Capture the cell that displays the provided text and extract its (x, y) central coordinate. 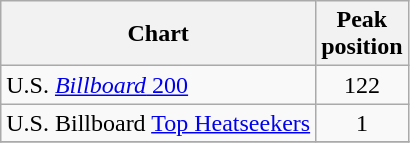
U.S. Billboard 200 (158, 85)
1 (362, 123)
Peakposition (362, 34)
Chart (158, 34)
U.S. Billboard Top Heatseekers (158, 123)
122 (362, 85)
